Return the [x, y] coordinate for the center point of the cell that contains the specified text.  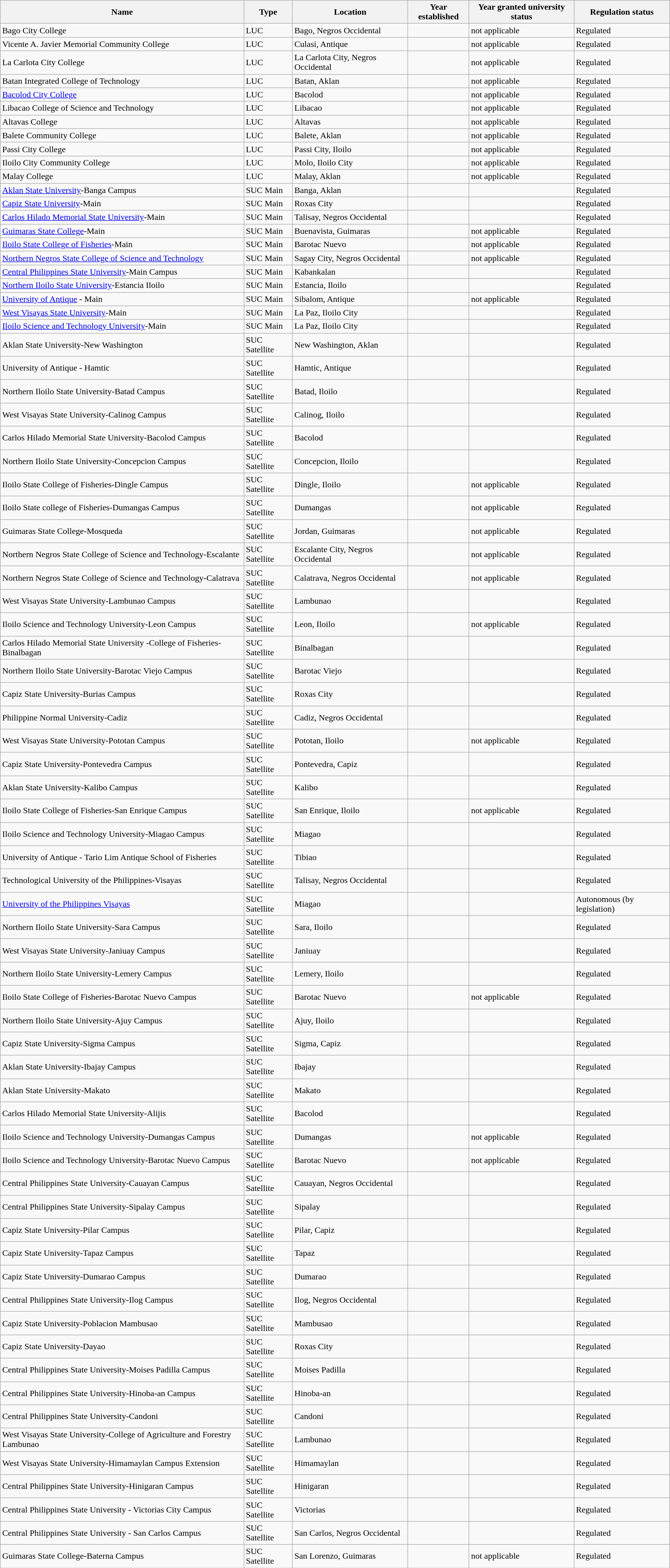
Concepcion, Iloilo [350, 461]
Regulation status [622, 12]
Altavas College [122, 122]
Sigma, Capiz [350, 1043]
Iloilo State College of Fisheries-Barotac Nuevo Campus [122, 997]
Balete Community College [122, 135]
University of the Philippines Visayas [122, 904]
West Visayas State University-Janiuay Campus [122, 950]
Batan, Aklan [350, 81]
Altavas [350, 122]
Carlos Hilado Memorial State University-Main [122, 217]
Central Philippines State University-Candoni [122, 1417]
Aklan State University-Kalibo Campus [122, 787]
Tibiao [350, 857]
Ajuy, Iloilo [350, 1021]
Central Philippines State University-Hinigaran Campus [122, 1486]
Passi City, Iloilo [350, 149]
San Lorenzo, Guimaras [350, 1556]
Iloilo State College of Fisheries-San Enrique Campus [122, 811]
Himamaylan [350, 1463]
Northern Iloilo State University-Ajuy Campus [122, 1021]
Iloilo Science and Technology University-Leon Campus [122, 624]
Northern Iloilo State University-Estancia Iloilo [122, 285]
Hinigaran [350, 1486]
Iloilo Science and Technology University-Barotac Nuevo Campus [122, 1160]
Capiz State University-Sigma Campus [122, 1043]
San Carlos, Negros Occidental [350, 1533]
Capiz State University-Pontevedra Campus [122, 764]
Barotac Viejo [350, 671]
Pilar, Capiz [350, 1230]
Jordan, Guimaras [350, 531]
Iloilo City Community College [122, 163]
Malay, Aklan [350, 176]
Ilog, Negros Occidental [350, 1300]
Guimaras State College-Mosqueda [122, 531]
Capiz State University-Tapaz Campus [122, 1253]
Iloilo Science and Technology University-Dumangas Campus [122, 1137]
Carlos Hilado Memorial State University-Alijis [122, 1114]
Vicente A. Javier Memorial Community College [122, 44]
University of Antique - Hamtic [122, 368]
Northern Iloilo State University-Barotac Viejo Campus [122, 671]
Carlos Hilado Memorial State University -College of Fisheries-Binalbagan [122, 647]
La Carlota City College [122, 62]
West Visayas State University-College of Agriculture and Forestry Lambunao [122, 1439]
Capiz State University-Poblacion Mambusao [122, 1323]
Autonomous (by legislation) [622, 904]
Technological University of the Philippines-Visayas [122, 881]
Guimaras State College-Main [122, 231]
Buenavista, Guimaras [350, 231]
Capiz State University-Main [122, 204]
Capiz State University-Dumarao Campus [122, 1277]
Malay College [122, 176]
Iloilo State College of Fisheries-Dingle Campus [122, 485]
Northern Iloilo State University-Sara Campus [122, 927]
Pototan, Iloilo [350, 740]
Balete, Aklan [350, 135]
Pontevedra, Capiz [350, 764]
Carlos Hilado Memorial State University-Bacolod Campus [122, 438]
Cauayan, Negros Occidental [350, 1183]
Aklan State University-Banga Campus [122, 190]
Sara, Iloilo [350, 927]
La Carlota City, Negros Occidental [350, 62]
Libacao College of Science and Technology [122, 108]
Estancia, Iloilo [350, 285]
Iloilo Science and Technology University-Main [122, 326]
Iloilo State college of Fisheries-Dumangas Campus [122, 508]
Bago City College [122, 30]
Central Philippines State University-Ilog Campus [122, 1300]
Year established [439, 12]
West Visayas State University-Main [122, 313]
Hinoba-an [350, 1393]
Aklan State University-New Washington [122, 344]
Year granted university status [522, 12]
Banga, Aklan [350, 190]
Escalante City, Negros Occidental [350, 554]
Victorias [350, 1510]
Ibajay [350, 1067]
Central Philippines State University - Victorias City Campus [122, 1510]
University of Antique - Main [122, 299]
West Visayas State University-Himamaylan Campus Extension [122, 1463]
New Washington, Aklan [350, 344]
Batan Integrated College of Technology [122, 81]
Location [350, 12]
Culasi, Antique [350, 44]
Aklan State University-Makato [122, 1090]
Batad, Iloilo [350, 391]
Northern Negros State College of Science and Technology-Calatrava [122, 578]
Iloilo State College of Fisheries-Main [122, 245]
Passi City College [122, 149]
Tapaz [350, 1253]
Dingle, Iloilo [350, 485]
Northern Iloilo State University-Lemery Campus [122, 974]
Janiuay [350, 950]
Northern Iloilo State University-Concepcion Campus [122, 461]
Type [268, 12]
University of Antique - Tario Lim Antique School of Fisheries [122, 857]
Kalibo [350, 787]
Northern Negros State College of Science and Technology-Escalante [122, 554]
Cadiz, Negros Occidental [350, 718]
West Visayas State University-Pototan Campus [122, 740]
Molo, Iloilo City [350, 163]
Central Philippines State University-Main Campus [122, 272]
West Visayas State University-Calinog Campus [122, 415]
Aklan State University-Ibajay Campus [122, 1067]
Sibalom, Antique [350, 299]
Philippine Normal University-Cadiz [122, 718]
San Enrique, Iloilo [350, 811]
Lemery, Iloilo [350, 974]
Sipalay [350, 1207]
Central Philippines State University-Cauayan Campus [122, 1183]
Mambusao [350, 1323]
Bago, Negros Occidental [350, 30]
Moises Padilla [350, 1370]
Capiz State University-Pilar Campus [122, 1230]
Guimaras State College-Baterna Campus [122, 1556]
Dumarao [350, 1277]
Capiz State University-Dayao [122, 1346]
Iloilo Science and Technology University-Miagao Campus [122, 834]
Calinog, Iloilo [350, 415]
Name [122, 12]
Northern Negros State College of Science and Technology [122, 258]
Candoni [350, 1417]
Bacolod City College [122, 95]
Central Philippines State University-Hinoba-an Campus [122, 1393]
Central Philippines State University-Sipalay Campus [122, 1207]
Northern Iloilo State University-Batad Campus [122, 391]
Binalbagan [350, 647]
Hamtic, Antique [350, 368]
Central Philippines State University-Moises Padilla Campus [122, 1370]
Capiz State University-Burias Campus [122, 694]
Calatrava, Negros Occidental [350, 578]
West Visayas State University-Lambunao Campus [122, 601]
Leon, Iloilo [350, 624]
Central Philippines State University - San Carlos Campus [122, 1533]
Libacao [350, 108]
Makato [350, 1090]
Sagay City, Negros Occidental [350, 258]
Kabankalan [350, 272]
